Detect which cell encompasses the target text, then output its [x, y] center coordinate. 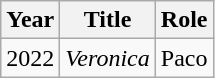
Veronica [108, 58]
Role [184, 20]
2022 [30, 58]
Title [108, 20]
Year [30, 20]
Paco [184, 58]
